Extract the [X, Y] coordinate from the center of the cell holding the provided text.  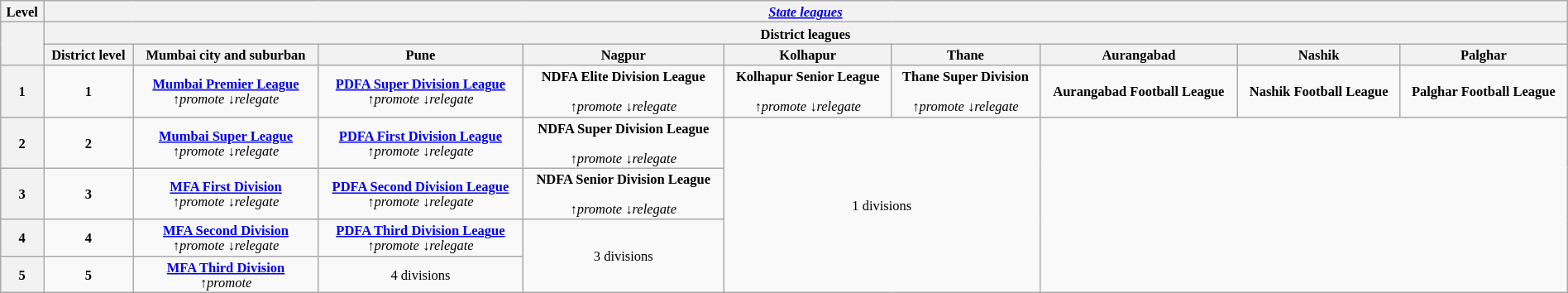
PDFA First Division League↑promote ↓relegate [420, 142]
Aurangabad [1139, 55]
Palghar [1484, 55]
Mumbai city and suburban [226, 55]
MFA Second Division↑promote ↓relegate [226, 238]
Nashik Football League [1319, 91]
NDFA Super Division League ↑promote ↓relegate [624, 142]
District level [88, 55]
MFA Third Division↑promote [226, 274]
State leagues [806, 12]
Kolhapur Senior League ↑promote ↓relegate [808, 91]
PDFA Second Division League↑promote ↓relegate [420, 194]
PDFA Third Division League↑promote ↓relegate [420, 238]
1 divisions [882, 204]
Thane Super Division ↑promote ↓relegate [966, 91]
District leagues [806, 33]
Level [22, 12]
Pune [420, 55]
Nashik [1319, 55]
Mumbai Premier League↑promote ↓relegate [226, 91]
NDFA Elite Division League ↑promote ↓relegate [624, 91]
Thane [966, 55]
Palghar Football League [1484, 91]
Kolhapur [808, 55]
4 divisions [420, 274]
PDFA Super Division League↑promote ↓relegate [420, 91]
3 divisions [624, 256]
NDFA Senior Division League ↑promote ↓relegate [624, 194]
Aurangabad Football League [1139, 91]
Nagpur [624, 55]
MFA First Division↑promote ↓relegate [226, 194]
Mumbai Super League↑promote ↓relegate [226, 142]
